Output the (x, y) coordinate of the center of the cell containing the given text.  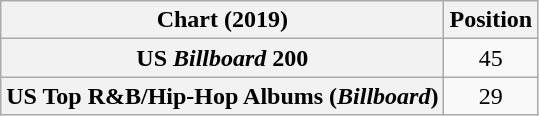
Position (491, 20)
45 (491, 58)
US Billboard 200 (222, 58)
Chart (2019) (222, 20)
US Top R&B/Hip-Hop Albums (Billboard) (222, 96)
29 (491, 96)
